Provide the [x, y] coordinate of the cell's center where the given text is located.  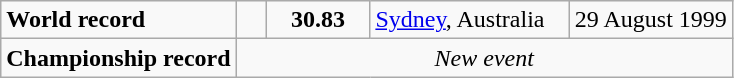
30.83 [318, 20]
World record [118, 20]
New event [484, 58]
Championship record [118, 58]
29 August 1999 [650, 20]
Sydney, Australia [470, 20]
